From the cell containing the given text, extract its center point as (X, Y) coordinate. 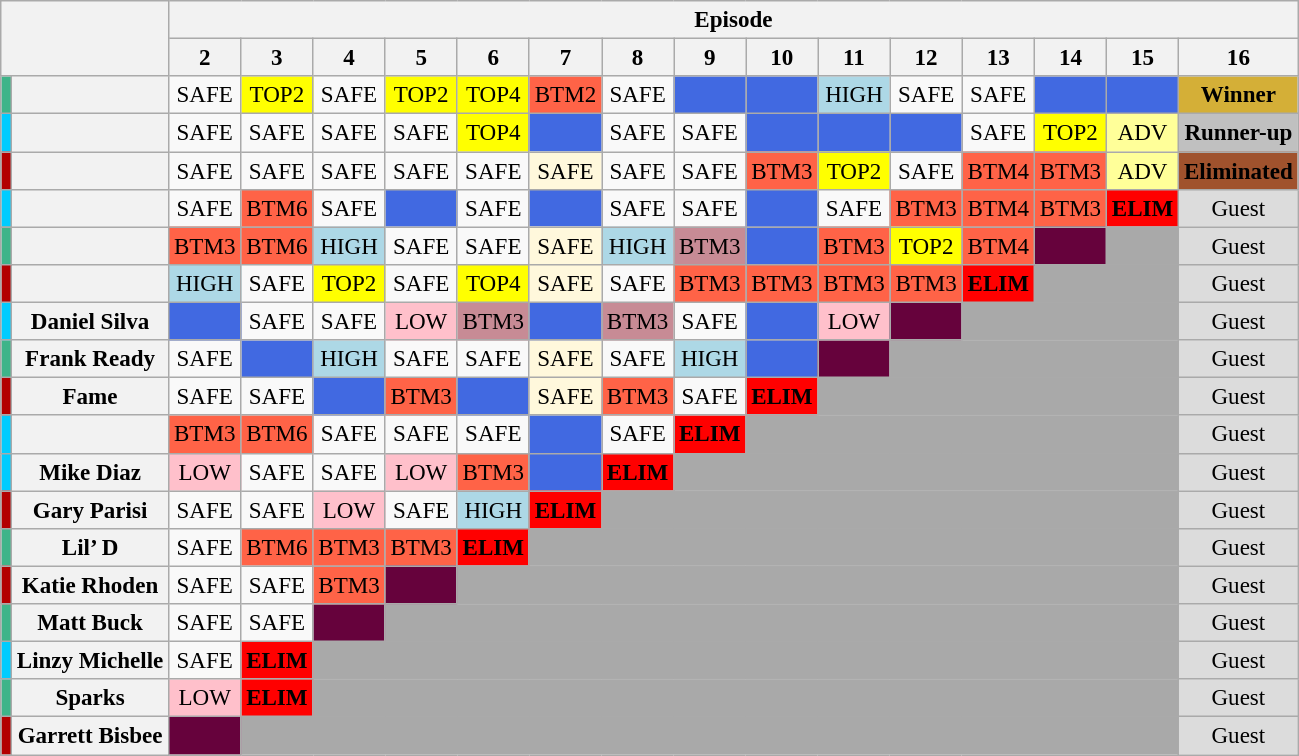
2 (205, 58)
Sparks (90, 698)
9 (710, 58)
Fame (90, 397)
11 (854, 58)
3 (277, 58)
Frank Ready (90, 359)
8 (638, 58)
7 (565, 58)
15 (1142, 58)
5 (421, 58)
Runner-up (1239, 133)
Matt Buck (90, 623)
12 (926, 58)
14 (1070, 58)
Episode (734, 20)
Mike Diaz (90, 472)
Katie Rhoden (90, 585)
10 (782, 58)
16 (1239, 58)
4 (349, 58)
BTM2 (565, 95)
Gary Parisi (90, 510)
6 (493, 58)
Winner (1239, 95)
Eliminated (1239, 171)
Daniel Silva (90, 322)
Garrett Bisbee (90, 736)
Linzy Michelle (90, 661)
13 (998, 58)
Lil’ D (90, 548)
